Identify which cell holds the provided text, then report its (X, Y) central coordinate. 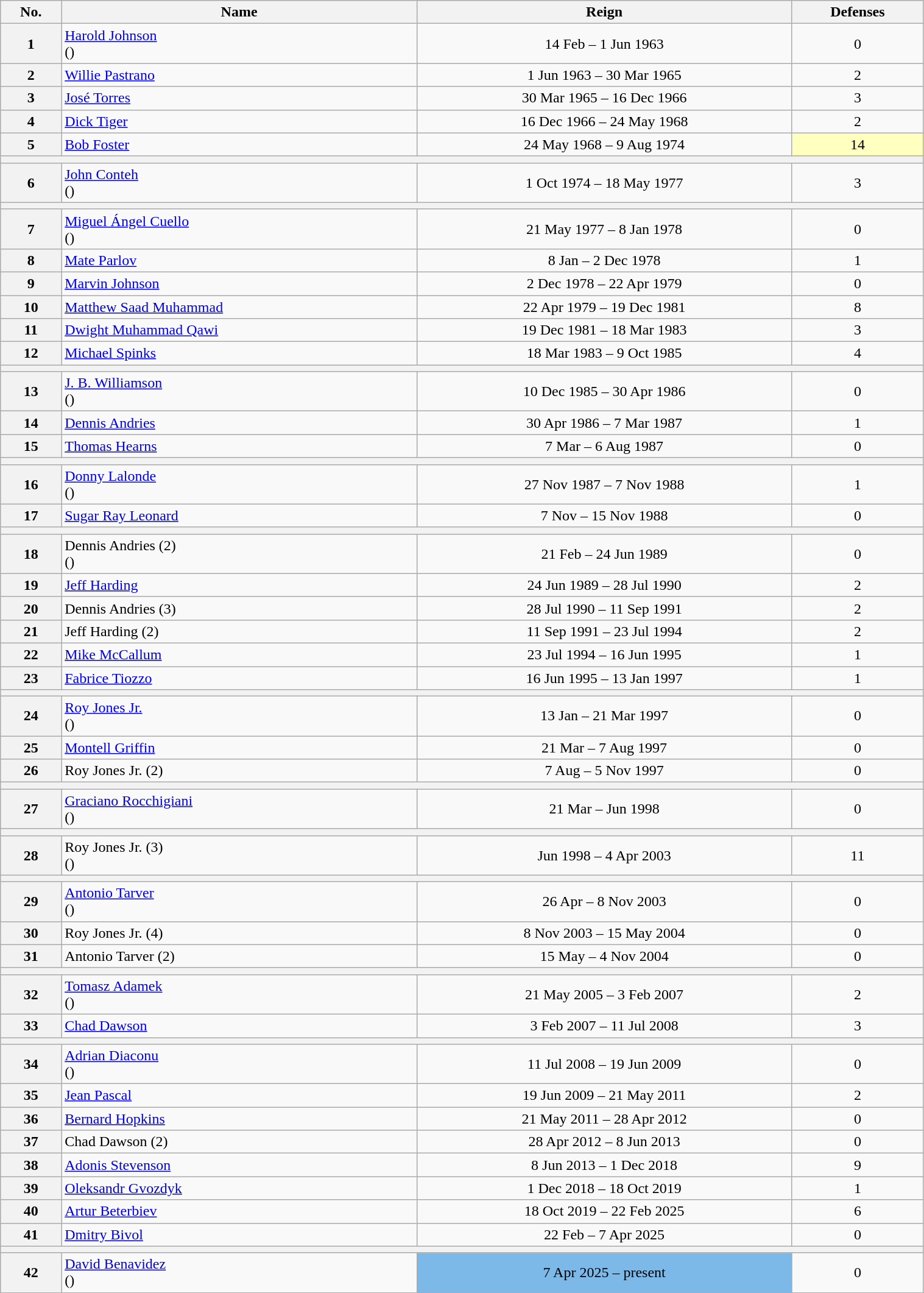
10 (31, 306)
8 Jun 2013 – 1 Dec 2018 (604, 1165)
Defenses (858, 12)
26 Apr – 8 Nov 2003 (604, 902)
36 (31, 1119)
1 Dec 2018 – 18 Oct 2019 (604, 1188)
29 (31, 902)
38 (31, 1165)
28 (31, 856)
David Benavidez() (239, 1272)
7 Aug – 5 Nov 1997 (604, 771)
Artur Beterbiev (239, 1211)
7 Nov – 15 Nov 1988 (604, 515)
23 Jul 1994 – 16 Jun 1995 (604, 654)
Willie Pastrano (239, 75)
12 (31, 353)
Name (239, 12)
Fabrice Tiozzo (239, 678)
24 Jun 1989 – 28 Jul 1990 (604, 585)
7 (31, 229)
25 (31, 748)
Reign (604, 12)
Tomasz Adamek() (239, 994)
Roy Jones Jr. (2) (239, 771)
Jun 1998 – 4 Apr 2003 (604, 856)
16 Dec 1966 – 24 May 1968 (604, 121)
8 Nov 2003 – 15 May 2004 (604, 933)
Dmitry Bivol (239, 1235)
Harold Johnson() (239, 44)
Sugar Ray Leonard (239, 515)
28 Apr 2012 – 8 Jun 2013 (604, 1142)
21 May 1977 – 8 Jan 1978 (604, 229)
21 Mar – Jun 1998 (604, 809)
34 (31, 1064)
8 Jan – 2 Dec 1978 (604, 260)
15 May – 4 Nov 2004 (604, 956)
Bob Foster (239, 144)
Antonio Tarver (2) (239, 956)
Adonis Stevenson (239, 1165)
16 Jun 1995 – 13 Jan 1997 (604, 678)
21 Mar – 7 Aug 1997 (604, 748)
7 Mar – 6 Aug 1987 (604, 446)
Antonio Tarver() (239, 902)
23 (31, 678)
11 Sep 1991 – 23 Jul 1994 (604, 631)
27 (31, 809)
41 (31, 1235)
2 Dec 1978 – 22 Apr 1979 (604, 283)
John Conteh() (239, 183)
J. B. Williamson() (239, 391)
27 Nov 1987 – 7 Nov 1988 (604, 484)
No. (31, 12)
11 Jul 2008 – 19 Jun 2009 (604, 1064)
Montell Griffin (239, 748)
Dennis Andries (239, 423)
33 (31, 1026)
Michael Spinks (239, 353)
40 (31, 1211)
Roy Jones Jr.() (239, 717)
18 Mar 1983 – 9 Oct 1985 (604, 353)
14 Feb – 1 Jun 1963 (604, 44)
30 (31, 933)
Jean Pascal (239, 1096)
Adrian Diaconu() (239, 1064)
Dick Tiger (239, 121)
18 (31, 553)
Chad Dawson (239, 1026)
42 (31, 1272)
3 Feb 2007 – 11 Jul 2008 (604, 1026)
22 Apr 1979 – 19 Dec 1981 (604, 306)
Roy Jones Jr. (3)() (239, 856)
22 Feb – 7 Apr 2025 (604, 1235)
39 (31, 1188)
22 (31, 654)
5 (31, 144)
21 May 2005 – 3 Feb 2007 (604, 994)
20 (31, 608)
15 (31, 446)
32 (31, 994)
Miguel Ángel Cuello() (239, 229)
13 Jan – 21 Mar 1997 (604, 717)
30 Apr 1986 – 7 Mar 1987 (604, 423)
30 Mar 1965 – 16 Dec 1966 (604, 98)
Chad Dawson (2) (239, 1142)
19 (31, 585)
José Torres (239, 98)
21 May 2011 – 28 Apr 2012 (604, 1119)
Dwight Muhammad Qawi (239, 330)
21 (31, 631)
28 Jul 1990 – 11 Sep 1991 (604, 608)
7 Apr 2025 – present (604, 1272)
24 (31, 717)
Dennis Andries (2)() (239, 553)
1 Oct 1974 – 18 May 1977 (604, 183)
21 Feb – 24 Jun 1989 (604, 553)
17 (31, 515)
31 (31, 956)
19 Dec 1981 – 18 Mar 1983 (604, 330)
Jeff Harding (2) (239, 631)
16 (31, 484)
Graciano Rocchigiani() (239, 809)
10 Dec 1985 – 30 Apr 1986 (604, 391)
24 May 1968 – 9 Aug 1974 (604, 144)
Jeff Harding (239, 585)
Mate Parlov (239, 260)
Thomas Hearns (239, 446)
Marvin Johnson (239, 283)
1 Jun 1963 – 30 Mar 1965 (604, 75)
Mike McCallum (239, 654)
26 (31, 771)
18 Oct 2019 – 22 Feb 2025 (604, 1211)
Bernard Hopkins (239, 1119)
35 (31, 1096)
Oleksandr Gvozdyk (239, 1188)
37 (31, 1142)
Matthew Saad Muhammad (239, 306)
Roy Jones Jr. (4) (239, 933)
Dennis Andries (3) (239, 608)
Donny Lalonde() (239, 484)
19 Jun 2009 – 21 May 2011 (604, 1096)
13 (31, 391)
